Return the (x, y) coordinate for the center point of the cell that contains the specified text.  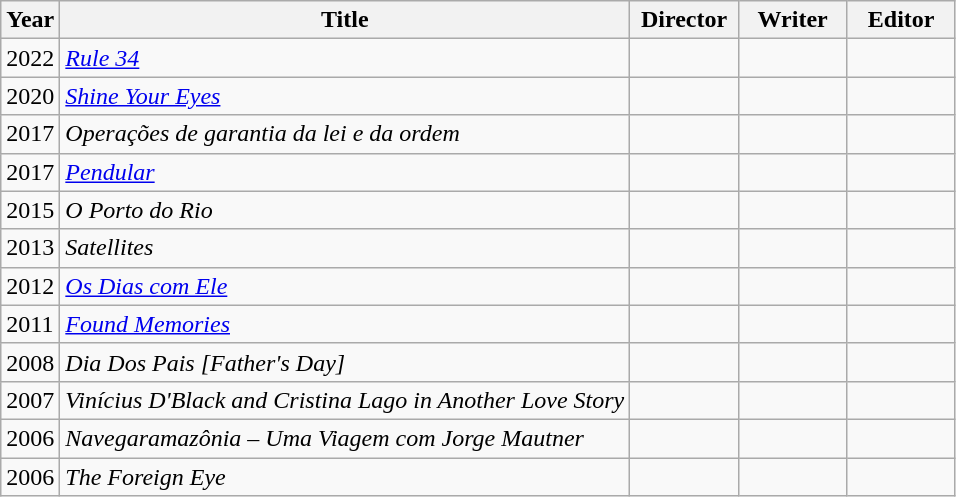
Operações de garantia da lei e da ordem (345, 134)
2008 (30, 362)
Shine Your Eyes (345, 96)
Editor (902, 20)
Vinícius D'Black and Cristina Lago in Another Love Story (345, 400)
O Porto do Rio (345, 210)
Navegaramazônia – Uma Viagem com Jorge Mautner (345, 438)
Found Memories (345, 324)
2011 (30, 324)
2013 (30, 248)
Os Dias com Ele (345, 286)
Year (30, 20)
Title (345, 20)
2020 (30, 96)
Dia Dos Pais [Father's Day] (345, 362)
Rule 34 (345, 58)
Satellites (345, 248)
Director (684, 20)
2007 (30, 400)
Writer (792, 20)
2015 (30, 210)
The Foreign Eye (345, 477)
2012 (30, 286)
2022 (30, 58)
Pendular (345, 172)
